Search for the cell housing the specified text and yield its (x, y) center coordinate. 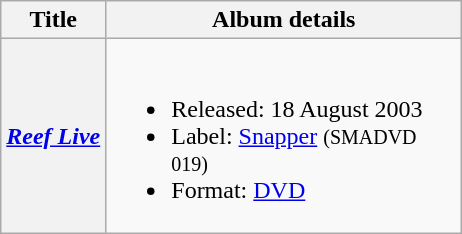
Album details (284, 20)
Released: 18 August 2003Label: Snapper (SMADVD 019)Format: DVD (284, 136)
Title (54, 20)
Reef Live (54, 136)
